Capture the cell that displays the provided text and extract its (x, y) central coordinate. 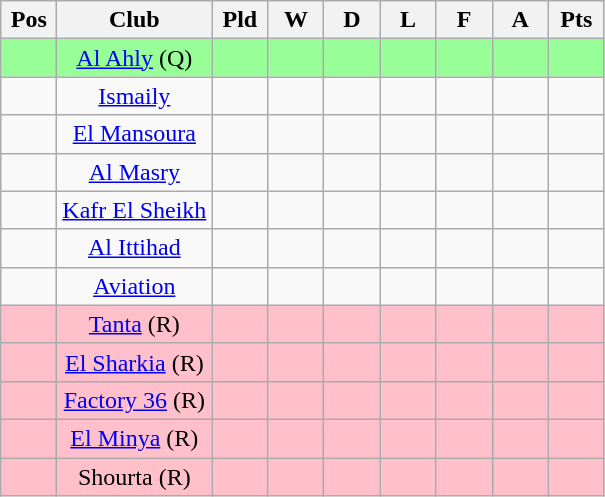
W (296, 20)
Aviation (134, 286)
Pld (240, 20)
Pos (29, 20)
F (464, 20)
Factory 36 (R) (134, 400)
Kafr El Sheikh (134, 210)
Al Ittihad (134, 248)
Ismaily (134, 96)
El Minya (R) (134, 438)
El Sharkia (R) (134, 362)
Pts (576, 20)
D (352, 20)
Tanta (R) (134, 324)
Al Masry (134, 172)
El Mansoura (134, 134)
A (520, 20)
Shourta (R) (134, 477)
Club (134, 20)
Al Ahly (Q) (134, 58)
L (408, 20)
